Capture the cell that displays the provided text and extract its [x, y] central coordinate. 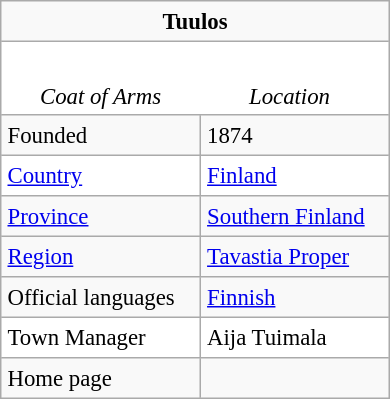
Home page [101, 378]
Coat of Arms Location [195, 78]
Tuulos [195, 21]
Aija Tuimala [294, 337]
Coat of Arms [100, 96]
Founded [101, 135]
Province [101, 216]
Southern Finland [294, 216]
Region [101, 256]
1874 [294, 135]
Finland [294, 175]
Tavastia Proper [294, 256]
Country [101, 175]
Official languages [101, 297]
Town Manager [101, 337]
Location [290, 96]
Finnish [294, 297]
